Detect which cell encompasses the target text, then output its (x, y) center coordinate. 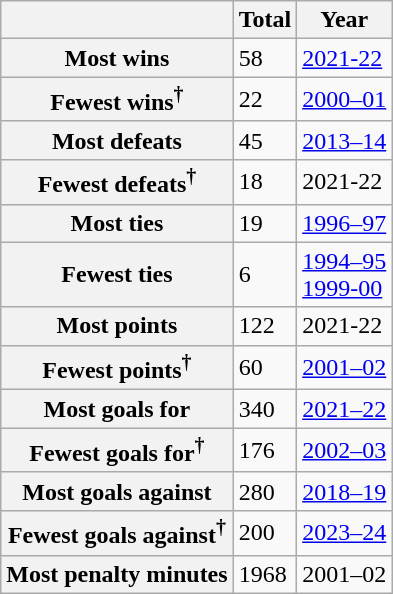
Fewest ties (117, 274)
Year (344, 20)
1994–951999-00 (344, 274)
22 (265, 100)
122 (265, 326)
2021–22 (344, 409)
Most wins (117, 58)
Most goals for (117, 409)
200 (265, 532)
60 (265, 368)
Fewest goals against† (117, 532)
Total (265, 20)
Most defeats (117, 140)
45 (265, 140)
6 (265, 274)
1968 (265, 574)
2002–03 (344, 450)
2023–24 (344, 532)
Fewest defeats† (117, 182)
340 (265, 409)
280 (265, 491)
Most goals against (117, 491)
Fewest points† (117, 368)
2000–01 (344, 100)
1996–97 (344, 223)
Most penalty minutes (117, 574)
18 (265, 182)
2013–14 (344, 140)
Fewest wins† (117, 100)
Most points (117, 326)
58 (265, 58)
19 (265, 223)
Most ties (117, 223)
Fewest goals for† (117, 450)
176 (265, 450)
2018–19 (344, 491)
